Find where the given text appears and provide that cell's center as [x, y] coordinate. 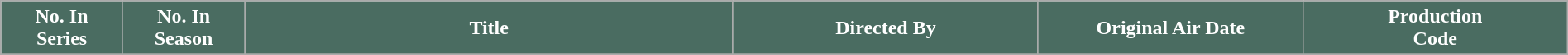
Original Air Date [1170, 28]
Title [489, 28]
No. InSeason [184, 28]
No. InSeries [62, 28]
ProductionCode [1435, 28]
Directed By [885, 28]
